Extract the (x, y) coordinate from the center of the cell holding the provided text.  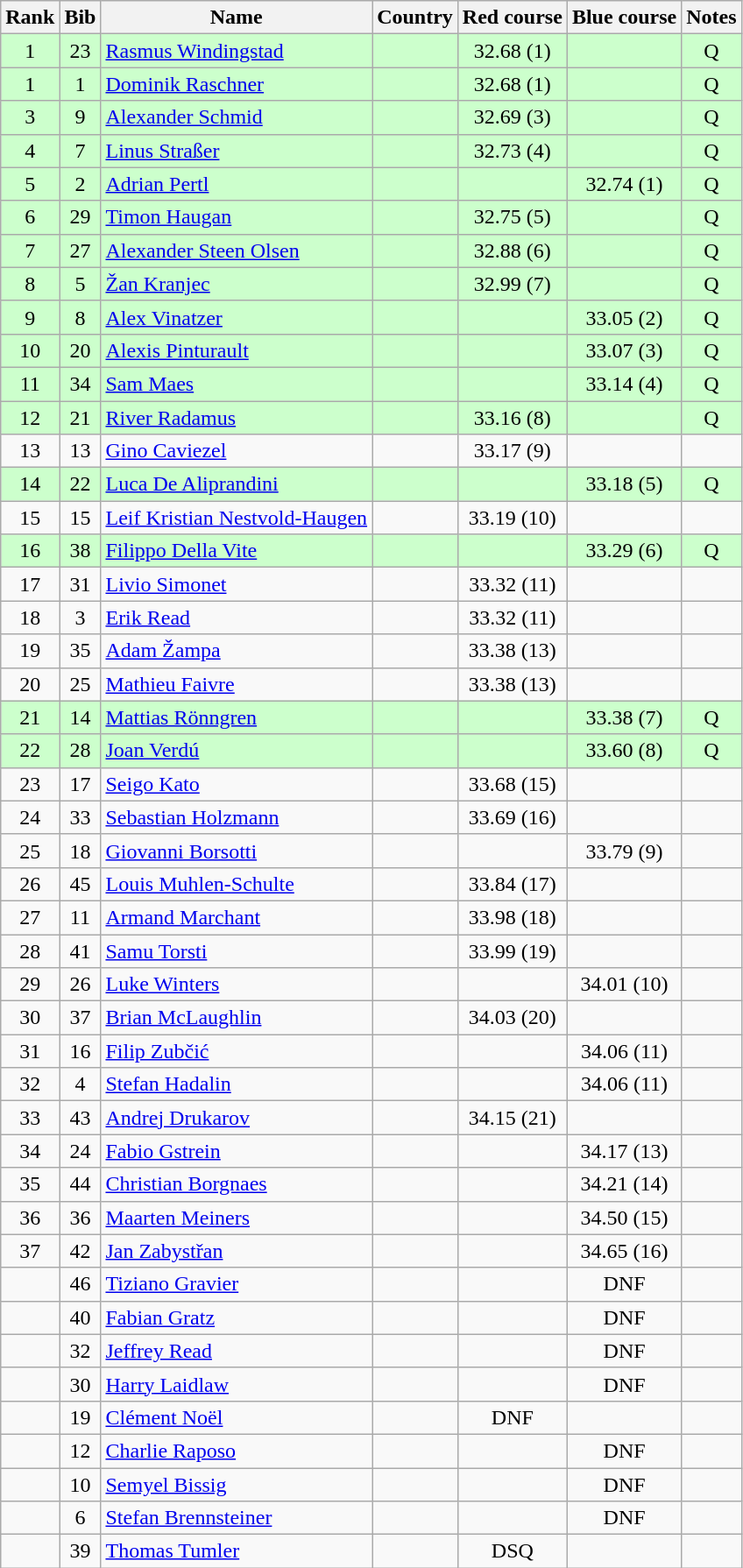
Country (415, 18)
39 (81, 1551)
Filippo Della Vite (237, 551)
33.05 (2) (624, 317)
34.03 (20) (512, 1018)
Sam Maes (237, 384)
33.16 (8) (512, 418)
44 (81, 1184)
Brian McLaughlin (237, 1018)
Blue course (624, 18)
34.50 (15) (624, 1218)
33.68 (15) (512, 784)
Joan Verdú (237, 751)
33.17 (9) (512, 451)
Leif Kristian Nestvold-Haugen (237, 518)
34.01 (10) (624, 985)
33.29 (6) (624, 551)
Livio Simonet (237, 584)
32.69 (3) (512, 117)
33.18 (5) (624, 484)
33.07 (3) (624, 350)
33.79 (9) (624, 851)
Adam Žampa (237, 651)
Andrej Drukarov (237, 1118)
34.15 (21) (512, 1118)
Gino Caviezel (237, 451)
45 (81, 884)
33.99 (19) (512, 950)
33.14 (4) (624, 384)
40 (81, 1317)
Tiziano Gravier (237, 1284)
DSQ (512, 1551)
34.65 (16) (624, 1251)
Timon Haugan (237, 217)
38 (81, 551)
Luca De Aliprandini (237, 484)
Linus Straßer (237, 151)
41 (81, 950)
Name (237, 18)
32.88 (6) (512, 251)
Semyel Bissig (237, 1485)
33.69 (16) (512, 817)
32.74 (1) (624, 184)
Clément Noël (237, 1417)
Sebastian Holzmann (237, 817)
Stefan Hadalin (237, 1084)
46 (81, 1284)
Thomas Tumler (237, 1551)
Giovanni Borsotti (237, 851)
Louis Muhlen-Schulte (237, 884)
2 (81, 184)
Fabio Gstrein (237, 1151)
Jeffrey Read (237, 1351)
Armand Marchant (237, 917)
Alexis Pinturault (237, 350)
Alexander Steen Olsen (237, 251)
Charlie Raposo (237, 1451)
34.21 (14) (624, 1184)
Alex Vinatzer (237, 317)
Mattias Rönngren (237, 717)
Notes (711, 18)
Bib (81, 18)
Adrian Pertl (237, 184)
33.38 (7) (624, 717)
Luke Winters (237, 985)
Alexander Schmid (237, 117)
Harry Laidlaw (237, 1384)
Fabian Gratz (237, 1317)
34.17 (13) (624, 1151)
Jan Zabystřan (237, 1251)
Žan Kranjec (237, 284)
Erik Read (237, 618)
Red course (512, 18)
32.73 (4) (512, 151)
Rasmus Windingstad (237, 51)
33.84 (17) (512, 884)
Maarten Meiners (237, 1218)
43 (81, 1118)
32.75 (5) (512, 217)
Dominik Raschner (237, 84)
Stefan Brennsteiner (237, 1518)
Seigo Kato (237, 784)
Mathieu Faivre (237, 684)
Rank (30, 18)
33.19 (10) (512, 518)
33.98 (18) (512, 917)
42 (81, 1251)
32.99 (7) (512, 284)
Christian Borgnaes (237, 1184)
River Radamus (237, 418)
33.60 (8) (624, 751)
Filip Zubčić (237, 1051)
Samu Torsti (237, 950)
